Provide the [x, y] coordinate of the cell's center where the given text is located.  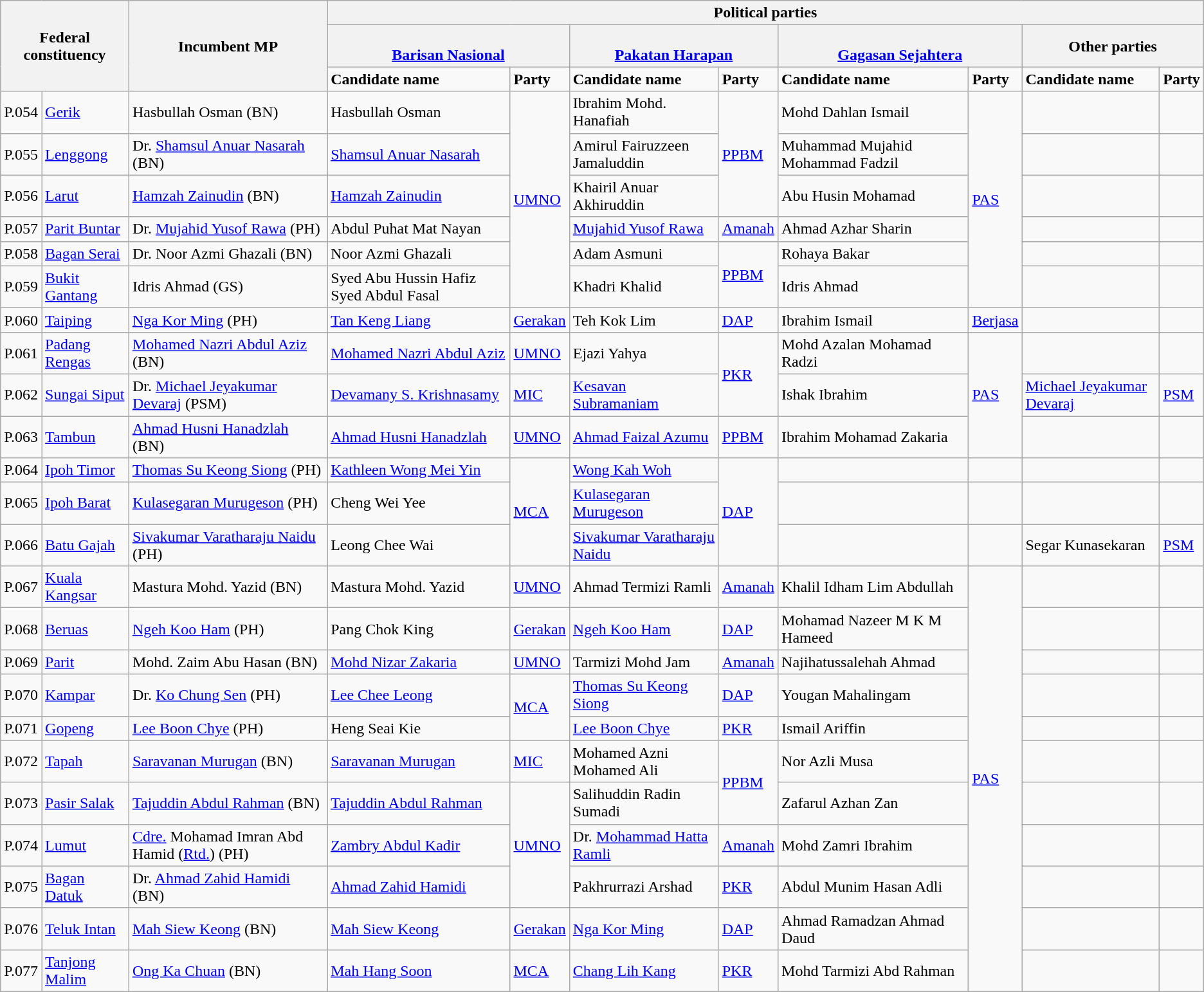
Khalil Idham Lim Abdullah [873, 587]
Incumbent MP [228, 46]
Mastura Mohd. Yazid [419, 587]
Saravanan Murugan [419, 762]
Kathleen Wong Mei Yin [419, 470]
Sungai Siput [86, 395]
Ibrahim Mohd. Hanafiah [644, 112]
Mastura Mohd. Yazid (BN) [228, 587]
Dr. Mujahid Yusof Rawa (PH) [228, 229]
Leong Chee Wai [419, 546]
Sivakumar Varatharaju Naidu [644, 546]
Dr. Ko Chung Sen (PH) [228, 695]
Sivakumar Varatharaju Naidu (PH) [228, 546]
Shamsul Anuar Nasarah [419, 154]
P.055 [21, 154]
P.065 [21, 503]
Ipoh Timor [86, 470]
Hamzah Zainudin (BN) [228, 196]
Teh Kok Lim [644, 320]
Gerik [86, 112]
Hasbullah Osman (BN) [228, 112]
Zambry Abdul Kadir [419, 845]
Ismail Ariffin [873, 728]
Ahmad Faizal Azumu [644, 436]
P.077 [21, 970]
Thomas Su Keong Siong (PH) [228, 470]
P.071 [21, 728]
Muhammad Mujahid Mohammad Fadzil [873, 154]
Tan Keng Liang [419, 320]
Ngeh Koo Ham (PH) [228, 629]
Gagasan Sejahtera [900, 46]
P.056 [21, 196]
Mohamed Nazri Abdul Aziz [419, 353]
Hasbullah Osman [419, 112]
P.064 [21, 470]
Kuala Kangsar [86, 587]
Ahmad Husni Hanadzlah (BN) [228, 436]
Padang Rengas [86, 353]
P.075 [21, 886]
Lumut [86, 845]
Mohd Tarmizi Abd Rahman [873, 970]
Dr. Ahmad Zahid Hamidi (BN) [228, 886]
Bagan Serai [86, 253]
Ong Ka Chuan (BN) [228, 970]
Nga Kor Ming [644, 929]
Heng Seai Kie [419, 728]
Pakatan Harapan [673, 46]
P.054 [21, 112]
Mohd Nizar Zakaria [419, 662]
Bukit Gantang [86, 287]
P.057 [21, 229]
Ahmad Termizi Ramli [644, 587]
P.070 [21, 695]
Mohd Azalan Mohamad Radzi [873, 353]
Beruas [86, 629]
Idris Ahmad (GS) [228, 287]
Pang Chok King [419, 629]
Parit Buntar [86, 229]
Pasir Salak [86, 803]
Michael Jeyakumar Devaraj [1091, 395]
Tajuddin Abdul Rahman [419, 803]
Zafarul Azhan Zan [873, 803]
Abdul Munim Hasan Adli [873, 886]
Kampar [86, 695]
Tarmizi Mohd Jam [644, 662]
Rohaya Bakar [873, 253]
Khairil Anuar Akhiruddin [644, 196]
Lee Boon Chye (PH) [228, 728]
Federal constituency [65, 46]
P.076 [21, 929]
Political parties [765, 13]
Tapah [86, 762]
Mohd Dahlan Ismail [873, 112]
Other parties [1113, 46]
Mah Hang Soon [419, 970]
Dr. Mohammad Hatta Ramli [644, 845]
Tambun [86, 436]
Mohamed Azni Mohamed Ali [644, 762]
Ibrahim Ismail [873, 320]
Ahmad Zahid Hamidi [419, 886]
Tanjong Malim [86, 970]
P.060 [21, 320]
Berjasa [996, 320]
Parit [86, 662]
Dr. Noor Azmi Ghazali (BN) [228, 253]
Thomas Su Keong Siong [644, 695]
Mah Siew Keong (BN) [228, 929]
Najihatussalehah Ahmad [873, 662]
Lenggong [86, 154]
Ahmad Azhar Sharin [873, 229]
P.068 [21, 629]
P.062 [21, 395]
P.063 [21, 436]
Larut [86, 196]
Devamany S. Krishnasamy [419, 395]
Mohamad Nazeer M K M Hameed [873, 629]
Amirul Fairuzzeen Jamaluddin [644, 154]
Mohamed Nazri Abdul Aziz (BN) [228, 353]
Abdul Puhat Mat Nayan [419, 229]
Mujahid Yusof Rawa [644, 229]
P.069 [21, 662]
Saravanan Murugan (BN) [228, 762]
Kulasegaran Murugeson [644, 503]
Batu Gajah [86, 546]
P.067 [21, 587]
Noor Azmi Ghazali [419, 253]
Nga Kor Ming (PH) [228, 320]
P.066 [21, 546]
P.058 [21, 253]
Ipoh Barat [86, 503]
Salihuddin Radin Sumadi [644, 803]
Mohd Zamri Ibrahim [873, 845]
Syed Abu Hussin Hafiz Syed Abdul Fasal [419, 287]
Ejazi Yahya [644, 353]
Kesavan Subramaniam [644, 395]
Segar Kunasekaran [1091, 546]
Lee Boon Chye [644, 728]
Dr. Shamsul Anuar Nasarah (BN) [228, 154]
Bagan Datuk [86, 886]
Ibrahim Mohamad Zakaria [873, 436]
Kulasegaran Murugeson (PH) [228, 503]
Mohd. Zaim Abu Hasan (BN) [228, 662]
Dr. Michael Jeyakumar Devaraj (PSM) [228, 395]
P.059 [21, 287]
Pakhrurrazi Arshad [644, 886]
Mah Siew Keong [419, 929]
P.073 [21, 803]
Cheng Wei Yee [419, 503]
Ngeh Koo Ham [644, 629]
Taiping [86, 320]
Ahmad Husni Hanadzlah [419, 436]
Gopeng [86, 728]
P.074 [21, 845]
Chang Lih Kang [644, 970]
Lee Chee Leong [419, 695]
Adam Asmuni [644, 253]
Wong Kah Woh [644, 470]
Khadri Khalid [644, 287]
Nor Azli Musa [873, 762]
Teluk Intan [86, 929]
Abu Husin Mohamad [873, 196]
Ishak Ibrahim [873, 395]
P.072 [21, 762]
Idris Ahmad [873, 287]
Cdre. Mohamad Imran Abd Hamid (Rtd.) (PH) [228, 845]
Barisan Nasional [449, 46]
P.061 [21, 353]
Hamzah Zainudin [419, 196]
Yougan Mahalingam [873, 695]
Tajuddin Abdul Rahman (BN) [228, 803]
Ahmad Ramadzan Ahmad Daud [873, 929]
